Output the [X, Y] coordinate of the center of the cell containing the given text.  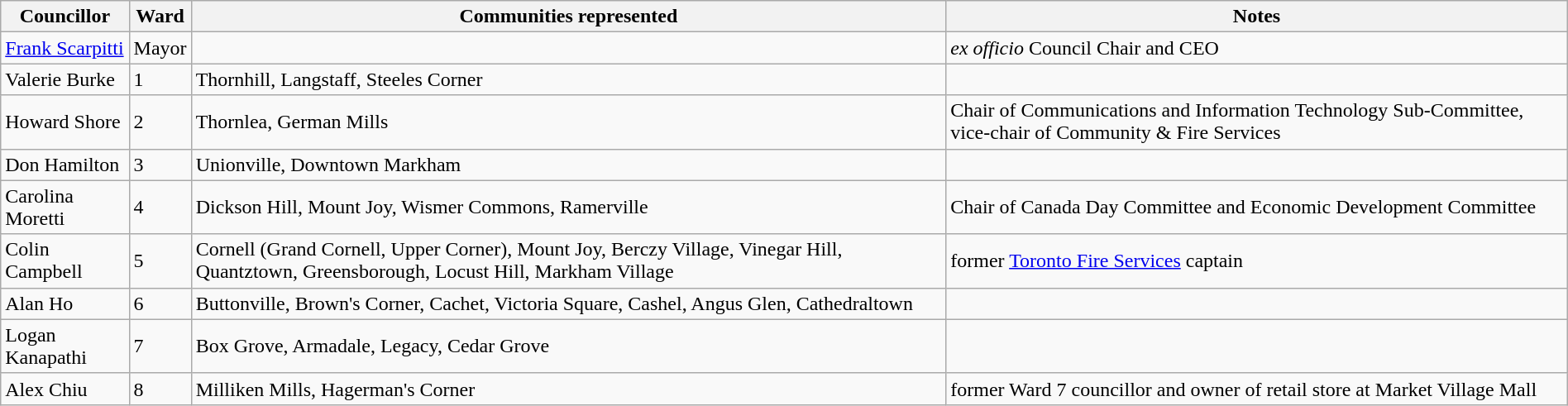
2 [160, 122]
3 [160, 165]
Mayor [160, 48]
former Toronto Fire Services captain [1257, 261]
Notes [1257, 17]
Logan Kanapathi [65, 346]
Thornhill, Langstaff, Steeles Corner [569, 79]
Howard Shore [65, 122]
Councillor [65, 17]
Cornell (Grand Cornell, Upper Corner), Mount Joy, Berczy Village, Vinegar Hill, Quantztown, Greensborough, Locust Hill, Markham Village [569, 261]
Alan Ho [65, 303]
6 [160, 303]
ex officio Council Chair and CEO [1257, 48]
Valerie Burke [65, 79]
7 [160, 346]
Don Hamilton [65, 165]
5 [160, 261]
4 [160, 207]
Colin Campbell [65, 261]
Frank Scarpitti [65, 48]
Chair of Communications and Information Technology Sub-Committee, vice-chair of Community & Fire Services [1257, 122]
Milliken Mills, Hagerman's Corner [569, 389]
Box Grove, Armadale, Legacy, Cedar Grove [569, 346]
former Ward 7 councillor and owner of retail store at Market Village Mall [1257, 389]
Communities represented [569, 17]
Thornlea, German Mills [569, 122]
1 [160, 79]
Chair of Canada Day Committee and Economic Development Committee [1257, 207]
Buttonville, Brown's Corner, Cachet, Victoria Square, Cashel, Angus Glen, Cathedraltown [569, 303]
8 [160, 389]
Carolina Moretti [65, 207]
Ward [160, 17]
Unionville, Downtown Markham [569, 165]
Alex Chiu [65, 389]
Dickson Hill, Mount Joy, Wismer Commons, Ramerville [569, 207]
